Detect which cell encompasses the target text, then output its (x, y) center coordinate. 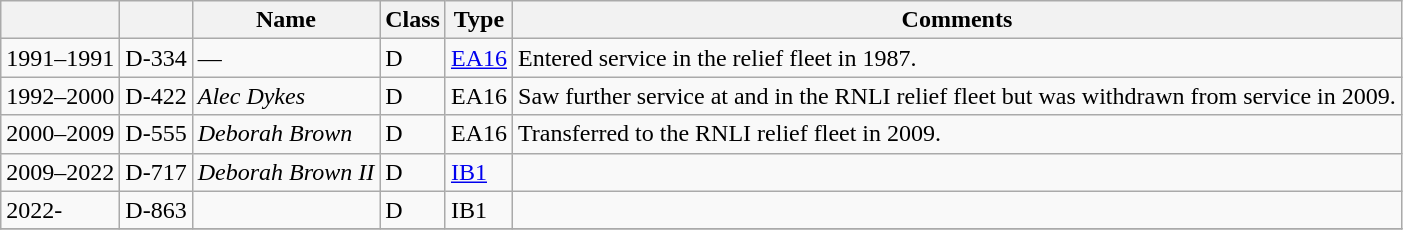
Class (413, 20)
1992–2000 (60, 96)
Comments (958, 20)
2022- (60, 210)
D-717 (156, 172)
D-555 (156, 134)
Name (286, 20)
Entered service in the relief fleet in 1987. (958, 58)
2009–2022 (60, 172)
D-863 (156, 210)
2000–2009 (60, 134)
Deborah Brown II (286, 172)
— (286, 58)
D-422 (156, 96)
Transferred to the RNLI relief fleet in 2009. (958, 134)
Type (478, 20)
Deborah Brown (286, 134)
D-334 (156, 58)
1991–1991 (60, 58)
Saw further service at and in the RNLI relief fleet but was withdrawn from service in 2009. (958, 96)
Alec Dykes (286, 96)
